Return the (X, Y) coordinate for the center point of the cell that contains the specified text.  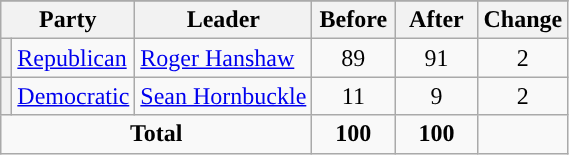
Party (68, 20)
89 (354, 58)
Republican (74, 58)
Roger Hanshaw (224, 58)
After (436, 20)
91 (436, 58)
Before (354, 20)
Sean Hornbuckle (224, 96)
Leader (224, 20)
Change (523, 20)
Democratic (74, 96)
11 (354, 96)
Total (156, 134)
9 (436, 96)
